Capture the cell that displays the provided text and extract its [X, Y] central coordinate. 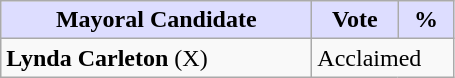
Mayoral Candidate [156, 20]
Acclaimed [383, 58]
Vote [355, 20]
% [426, 20]
Lynda Carleton (X) [156, 58]
